Identify which cell holds the provided text, then report its (x, y) central coordinate. 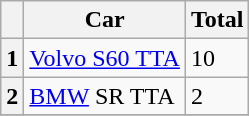
Total (217, 20)
1 (12, 58)
Car (105, 20)
10 (217, 58)
BMW SR TTA (105, 96)
Volvo S60 TTA (105, 58)
